Return (X, Y) of the center of cell containing provided text 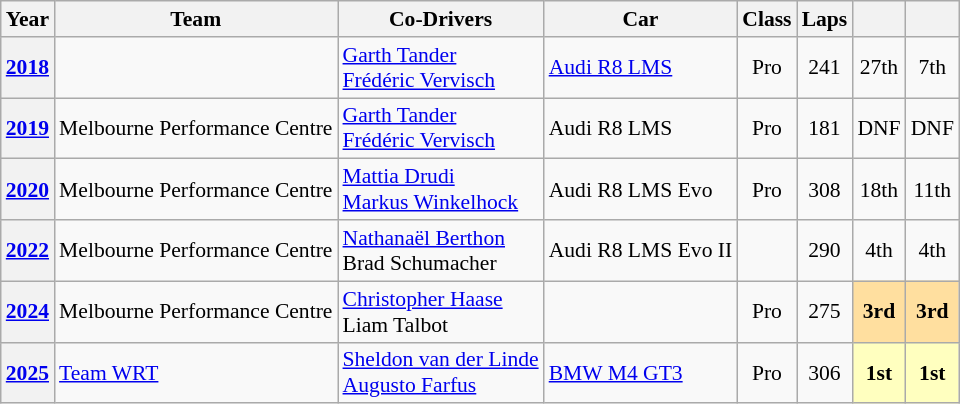
Nathanaël Berthon Brad Schumacher (441, 250)
181 (825, 128)
BMW M4 GT3 (641, 372)
2024 (28, 312)
308 (825, 190)
7th (932, 68)
2019 (28, 128)
Team (196, 19)
2018 (28, 68)
241 (825, 68)
Mattia Drudi Markus Winkelhock (441, 190)
Christopher Haase Liam Talbot (441, 312)
Car (641, 19)
Class (766, 19)
306 (825, 372)
27th (878, 68)
11th (932, 190)
Sheldon van der Linde Augusto Farfus (441, 372)
Year (28, 19)
275 (825, 312)
Co-Drivers (441, 19)
18th (878, 190)
Audi R8 LMS Evo II (641, 250)
2022 (28, 250)
290 (825, 250)
2025 (28, 372)
Audi R8 LMS Evo (641, 190)
Laps (825, 19)
2020 (28, 190)
Team WRT (196, 372)
